Detect which cell encompasses the target text, then output its (X, Y) center coordinate. 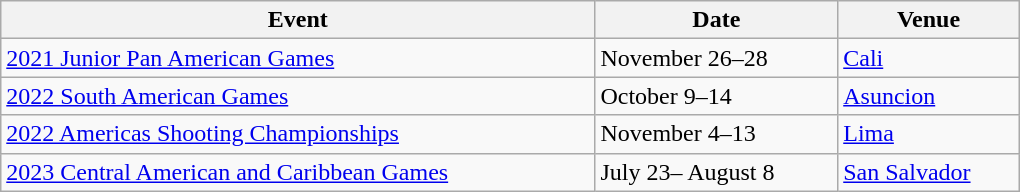
Cali (929, 58)
October 9–14 (716, 96)
2023 Central American and Caribbean Games (298, 172)
Asuncion (929, 96)
November 4–13 (716, 134)
Date (716, 20)
July 23– August 8 (716, 172)
Venue (929, 20)
Lima (929, 134)
2021 Junior Pan American Games (298, 58)
November 26–28 (716, 58)
San Salvador (929, 172)
2022 Americas Shooting Championships (298, 134)
Event (298, 20)
2022 South American Games (298, 96)
